Extract the (x, y) coordinate from the center of the cell holding the provided text.  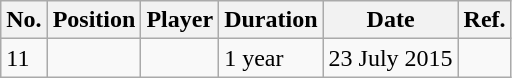
11 (24, 58)
Duration (271, 20)
23 July 2015 (390, 58)
Ref. (484, 20)
Date (390, 20)
1 year (271, 58)
No. (24, 20)
Player (180, 20)
Position (94, 20)
